Extract the (x, y) coordinate from the center of the cell holding the provided text.  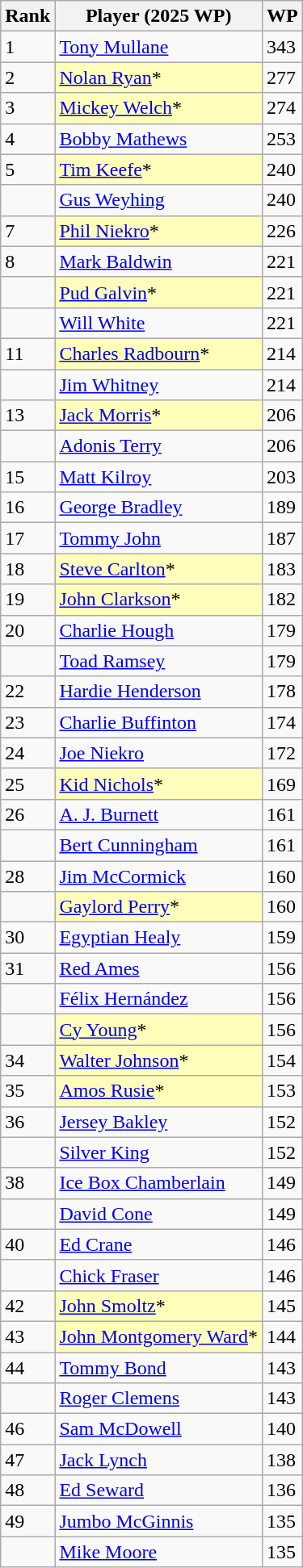
Jersey Bakley (158, 1122)
Tony Mullane (158, 47)
24 (27, 753)
Ed Crane (158, 1244)
Steve Carlton* (158, 569)
34 (27, 1060)
38 (27, 1183)
25 (27, 784)
Mike Moore (158, 1552)
343 (283, 47)
47 (27, 1460)
Jim McCormick (158, 876)
189 (283, 508)
Red Ames (158, 968)
13 (27, 416)
174 (283, 722)
Joe Niekro (158, 753)
17 (27, 538)
John Montgomery Ward* (158, 1336)
36 (27, 1122)
John Clarkson* (158, 600)
Mickey Welch* (158, 108)
1 (27, 47)
182 (283, 600)
Hardie Henderson (158, 692)
Player (2025 WP) (158, 16)
178 (283, 692)
277 (283, 77)
Walter Johnson* (158, 1060)
Ice Box Chamberlain (158, 1183)
Toad Ramsey (158, 661)
Amos Rusie* (158, 1091)
136 (283, 1491)
Jack Morris* (158, 416)
22 (27, 692)
154 (283, 1060)
Mark Baldwin (158, 261)
44 (27, 1368)
Nolan Ryan* (158, 77)
Charles Radbourn* (158, 353)
WP (283, 16)
274 (283, 108)
144 (283, 1336)
Jack Lynch (158, 1460)
Matt Kilroy (158, 477)
2 (27, 77)
Félix Hernández (158, 999)
15 (27, 477)
169 (283, 784)
David Cone (158, 1214)
Sam McDowell (158, 1429)
8 (27, 261)
35 (27, 1091)
Chick Fraser (158, 1275)
Will White (158, 323)
159 (283, 938)
253 (283, 139)
203 (283, 477)
42 (27, 1306)
Charlie Hough (158, 630)
Bobby Mathews (158, 139)
5 (27, 169)
43 (27, 1336)
19 (27, 600)
4 (27, 139)
Gus Weyhing (158, 200)
20 (27, 630)
Jim Whitney (158, 385)
Adonis Terry (158, 446)
Tommy John (158, 538)
Bert Cunningham (158, 845)
46 (27, 1429)
138 (283, 1460)
30 (27, 938)
226 (283, 231)
Ed Seward (158, 1491)
Phil Niekro* (158, 231)
183 (283, 569)
George Bradley (158, 508)
172 (283, 753)
18 (27, 569)
153 (283, 1091)
Egyptian Healy (158, 938)
3 (27, 108)
Pud Galvin* (158, 292)
48 (27, 1491)
Silver King (158, 1152)
7 (27, 231)
Jumbo McGinnis (158, 1521)
187 (283, 538)
Tim Keefe* (158, 169)
Cy Young* (158, 1030)
Tommy Bond (158, 1368)
140 (283, 1429)
49 (27, 1521)
31 (27, 968)
Kid Nichols* (158, 784)
A. J. Burnett (158, 814)
40 (27, 1244)
John Smoltz* (158, 1306)
11 (27, 353)
28 (27, 876)
Roger Clemens (158, 1399)
Rank (27, 16)
23 (27, 722)
145 (283, 1306)
16 (27, 508)
Charlie Buffinton (158, 722)
26 (27, 814)
Gaylord Perry* (158, 907)
